Capture the cell that displays the provided text and extract its (x, y) central coordinate. 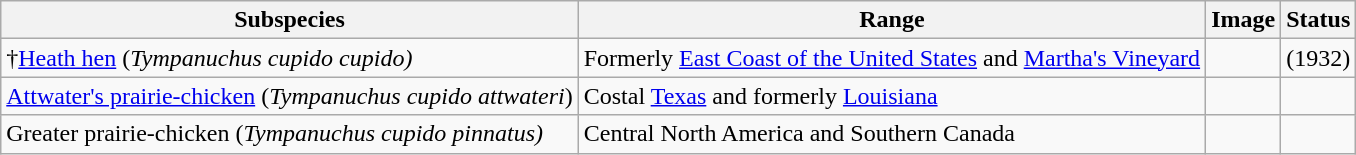
Costal Texas and formerly Louisiana (892, 96)
†Heath hen (Tympanuchus cupido cupido) (290, 58)
Attwater's prairie-chicken (Tympanuchus cupido attwateri) (290, 96)
Subspecies (290, 20)
Range (892, 20)
(1932) (1318, 58)
Formerly East Coast of the United States and Martha's Vineyard (892, 58)
Central North America and Southern Canada (892, 134)
Status (1318, 20)
Image (1244, 20)
Greater prairie-chicken (Tympanuchus cupido pinnatus) (290, 134)
